Locate the cell with the specified text and output its (X, Y) center coordinate. 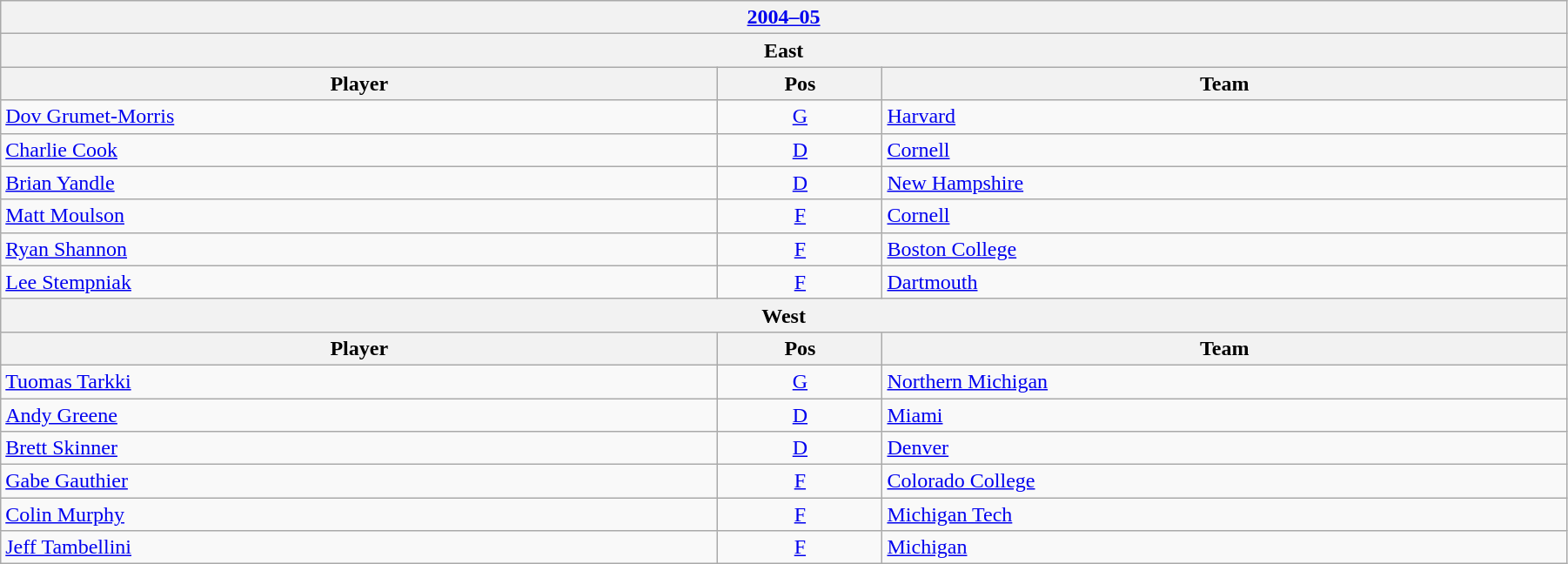
Andy Greene (359, 415)
Colorado College (1224, 481)
Ryan Shannon (359, 249)
Matt Moulson (359, 216)
Charlie Cook (359, 150)
Northern Michigan (1224, 381)
Miami (1224, 415)
Boston College (1224, 249)
Jeff Tambellini (359, 547)
Brian Yandle (359, 183)
Gabe Gauthier (359, 481)
Tuomas Tarkki (359, 381)
West (784, 315)
New Hampshire (1224, 183)
Colin Murphy (359, 514)
Brett Skinner (359, 448)
Denver (1224, 448)
Michigan (1224, 547)
East (784, 50)
Dov Grumet-Morris (359, 117)
Michigan Tech (1224, 514)
Harvard (1224, 117)
2004–05 (784, 17)
Dartmouth (1224, 282)
Lee Stempniak (359, 282)
